For the text-containing cell, return its midpoint in (x, y) coordinate format. 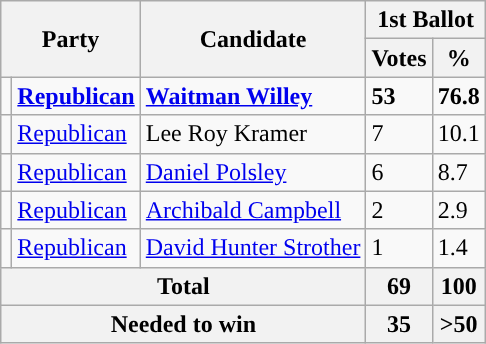
7 (399, 134)
1st Ballot (426, 20)
Party (71, 39)
Needed to win (184, 324)
35 (399, 324)
69 (399, 286)
1 (399, 248)
6 (399, 172)
10.1 (458, 134)
2 (399, 210)
David Hunter Strother (253, 248)
100 (458, 286)
8.7 (458, 172)
53 (399, 96)
Candidate (253, 39)
Daniel Polsley (253, 172)
>50 (458, 324)
Total (184, 286)
Waitman Willey (253, 96)
Lee Roy Kramer (253, 134)
2.9 (458, 210)
76.8 (458, 96)
Archibald Campbell (253, 210)
1.4 (458, 248)
% (458, 58)
Votes (399, 58)
